Provide the [x, y] coordinate of the cell's center where the given text is located.  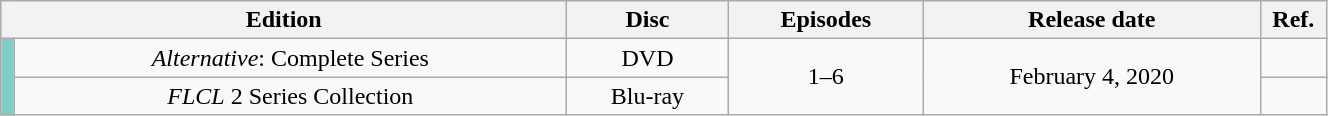
Release date [1092, 20]
1–6 [826, 77]
Episodes [826, 20]
FLCL 2 Series Collection [290, 96]
Edition [284, 20]
DVD [648, 58]
Alternative: Complete Series [290, 58]
Blu-ray [648, 96]
Ref. [1293, 20]
February 4, 2020 [1092, 77]
Disc [648, 20]
